Output the (x, y) coordinate of the center of the cell containing the given text.  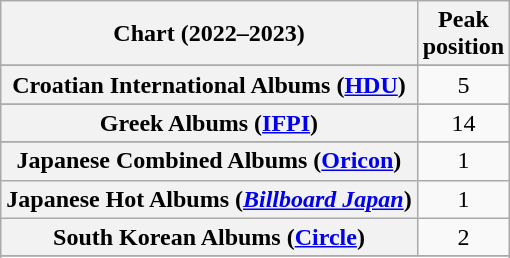
Japanese Combined Albums (Oricon) (209, 161)
Chart (2022–2023) (209, 34)
Croatian International Albums (HDU) (209, 85)
Japanese Hot Albums (Billboard Japan) (209, 199)
South Korean Albums (Circle) (209, 237)
Greek Albums (IFPI) (209, 123)
2 (463, 237)
Peakposition (463, 34)
5 (463, 85)
14 (463, 123)
